Pinpoint the cell where the given text exists, returning its (X, Y) midpoint coordinate. 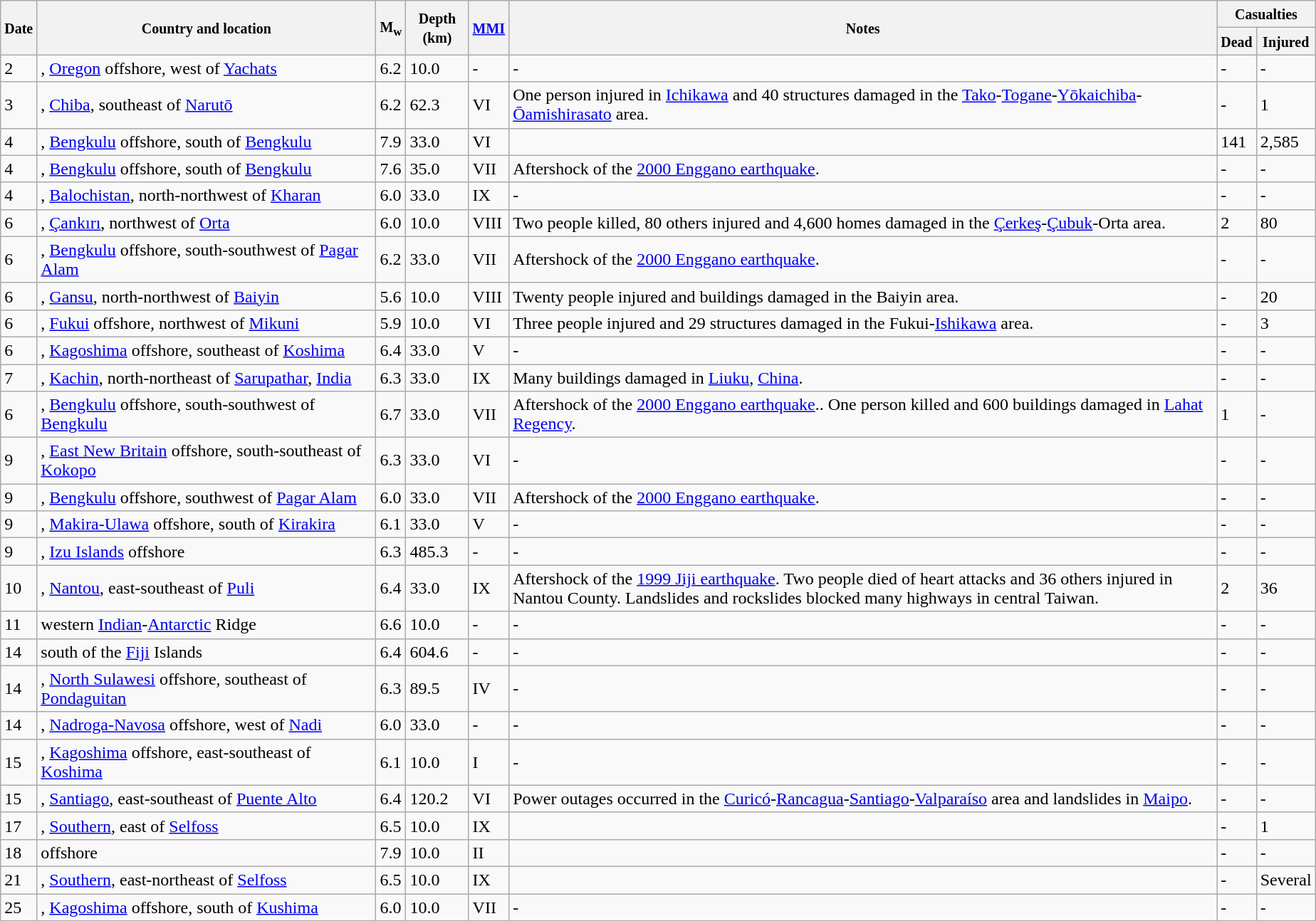
5.9 (391, 323)
17 (19, 826)
, Oregon offshore, west of Yachats (207, 68)
offshore (207, 853)
One person injured in Ichikawa and 40 structures damaged in the Tako-Togane-Yōkaichiba-Ōamishirasato area. (863, 105)
II (489, 853)
Dead (1237, 41)
36 (1286, 588)
6.6 (391, 625)
, Southern, east of Selfoss (207, 826)
, Çankırı, northwest of Orta (207, 223)
IV (489, 689)
, Chiba, southeast of Narutō (207, 105)
, Gansu, north-northwest of Baiyin (207, 296)
62.3 (437, 105)
MMI (489, 28)
, Fukui offshore, northwest of Mikuni (207, 323)
6.7 (391, 414)
35.0 (437, 169)
Several (1286, 880)
7.6 (391, 169)
Country and location (207, 28)
Injured (1286, 41)
Power outages occurred in the Curicó-Rancagua-Santiago-Valparaíso area and landslides in Maipo. (863, 799)
Notes (863, 28)
11 (19, 625)
80 (1286, 223)
, Balochistan, north-northwest of Kharan (207, 196)
89.5 (437, 689)
Many buildings damaged in Liuku, China. (863, 378)
20 (1286, 296)
7 (19, 378)
10 (19, 588)
Twenty people injured and buildings damaged in the Baiyin area. (863, 296)
, Southern, east-northeast of Selfoss (207, 880)
21 (19, 880)
, Bengkulu offshore, southwest of Pagar Alam (207, 498)
western Indian-Antarctic Ridge (207, 625)
Date (19, 28)
, Kagoshima offshore, south of Kushima (207, 907)
, Izu Islands offshore (207, 552)
, Kachin, north-northeast of Sarupathar, India (207, 378)
Aftershock of the 2000 Enggano earthquake.. One person killed and 600 buildings damaged in Lahat Regency. (863, 414)
, Makira-Ulawa offshore, south of Kirakira (207, 525)
2,585 (1286, 142)
, Nadroga-Navosa offshore, west of Nadi (207, 725)
Casualties (1266, 14)
, Kagoshima offshore, east-southeast of Koshima (207, 762)
, Nantou, east-southeast of Puli (207, 588)
141 (1237, 142)
485.3 (437, 552)
, Santiago, east-southeast of Puente Alto (207, 799)
18 (19, 853)
120.2 (437, 799)
Depth (km) (437, 28)
Mw (391, 28)
, Kagoshima offshore, southeast of Koshima (207, 350)
Two people killed, 80 others injured and 4,600 homes damaged in the Çerkeş-Çubuk-Orta area. (863, 223)
5.6 (391, 296)
604.6 (437, 652)
, Bengkulu offshore, south-southwest of Pagar Alam (207, 259)
, East New Britain offshore, south-southeast of Kokopo (207, 461)
, North Sulawesi offshore, southeast of Pondaguitan (207, 689)
25 (19, 907)
, Bengkulu offshore, south-southwest of Bengkulu (207, 414)
south of the Fiji Islands (207, 652)
Three people injured and 29 structures damaged in the Fukui-Ishikawa area. (863, 323)
I (489, 762)
